Search for the cell housing the specified text and yield its (x, y) center coordinate. 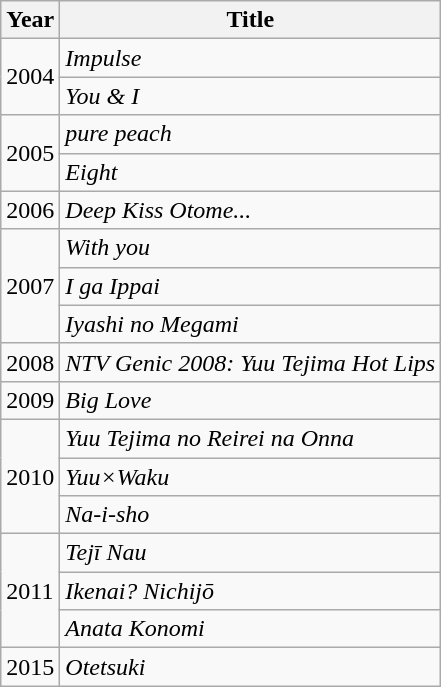
Otetsuki (250, 667)
Iyashi no Megami (250, 324)
2006 (30, 210)
Ikenai? Nichijō (250, 591)
Yuu×Waku (250, 477)
Big Love (250, 400)
2004 (30, 77)
Title (250, 20)
Anata Konomi (250, 629)
Deep Kiss Otome... (250, 210)
2005 (30, 153)
I ga Ippai (250, 286)
2009 (30, 400)
2008 (30, 362)
Tejī Nau (250, 553)
With you (250, 248)
2011 (30, 591)
Eight (250, 172)
You & I (250, 96)
Impulse (250, 58)
Na-i-sho (250, 515)
2015 (30, 667)
NTV Genic 2008: Yuu Tejima Hot Lips (250, 362)
pure peach (250, 134)
2010 (30, 476)
Yuu Tejima no Reirei na Onna (250, 438)
2007 (30, 286)
Year (30, 20)
